From the cell containing the given text, extract its center point as (X, Y) coordinate. 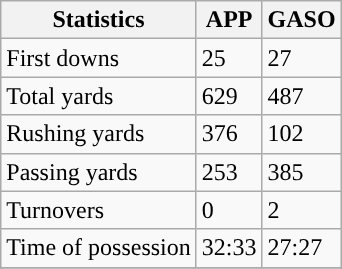
102 (302, 134)
376 (229, 134)
First downs (99, 58)
0 (229, 210)
27:27 (302, 248)
Total yards (99, 96)
GASO (302, 20)
Statistics (99, 20)
629 (229, 96)
Turnovers (99, 210)
2 (302, 210)
APP (229, 20)
Passing yards (99, 172)
27 (302, 58)
487 (302, 96)
253 (229, 172)
Time of possession (99, 248)
32:33 (229, 248)
Rushing yards (99, 134)
25 (229, 58)
385 (302, 172)
